Capture the cell that displays the provided text and extract its (x, y) central coordinate. 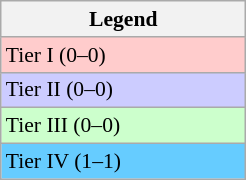
Tier II (0–0) (124, 90)
Tier IV (1–1) (124, 162)
Tier I (0–0) (124, 55)
Tier III (0–0) (124, 126)
Legend (124, 19)
